Return the (x, y) coordinate for the center point of the cell that contains the specified text.  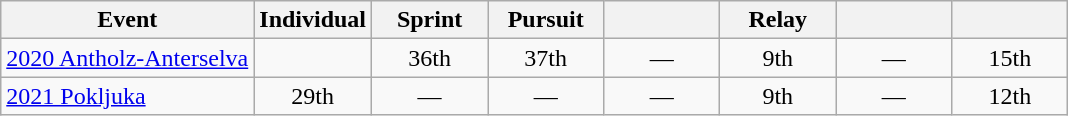
37th (546, 58)
12th (1010, 96)
2020 Antholz-Anterselva (128, 58)
Individual (313, 20)
Event (128, 20)
2021 Pokljuka (128, 96)
Relay (778, 20)
Sprint (430, 20)
36th (430, 58)
29th (313, 96)
15th (1010, 58)
Pursuit (546, 20)
